Capture the cell that displays the provided text and extract its [x, y] central coordinate. 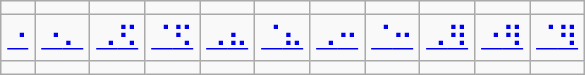
⠈⠫ [172, 38]
⠐ [18, 38]
⠠⠦ [228, 38]
⠈⠒ [392, 38]
⠠⠻ [448, 38]
⠠⠒ [338, 38]
⠐⠄ [62, 38]
⠐⠻ [502, 38]
⠠⠫ [118, 38]
⠈⠻ [558, 38]
⠈⠦ [282, 38]
